Locate the cell with the specified text and output its [X, Y] center coordinate. 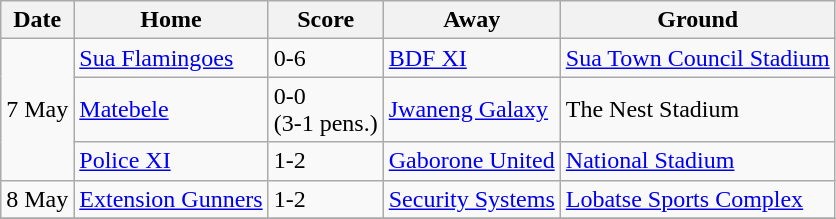
Police XI [171, 161]
7 May [38, 110]
Date [38, 20]
Lobatse Sports Complex [698, 199]
0-0(3-1 pens.) [326, 110]
Away [472, 20]
Extension Gunners [171, 199]
8 May [38, 199]
Score [326, 20]
National Stadium [698, 161]
0-6 [326, 58]
Ground [698, 20]
Security Systems [472, 199]
Home [171, 20]
Jwaneng Galaxy [472, 110]
Sua Flamingoes [171, 58]
The Nest Stadium [698, 110]
BDF XI [472, 58]
Gaborone United [472, 161]
Sua Town Council Stadium [698, 58]
Matebele [171, 110]
